Provide the [X, Y] coordinate of the cell's center where the given text is located.  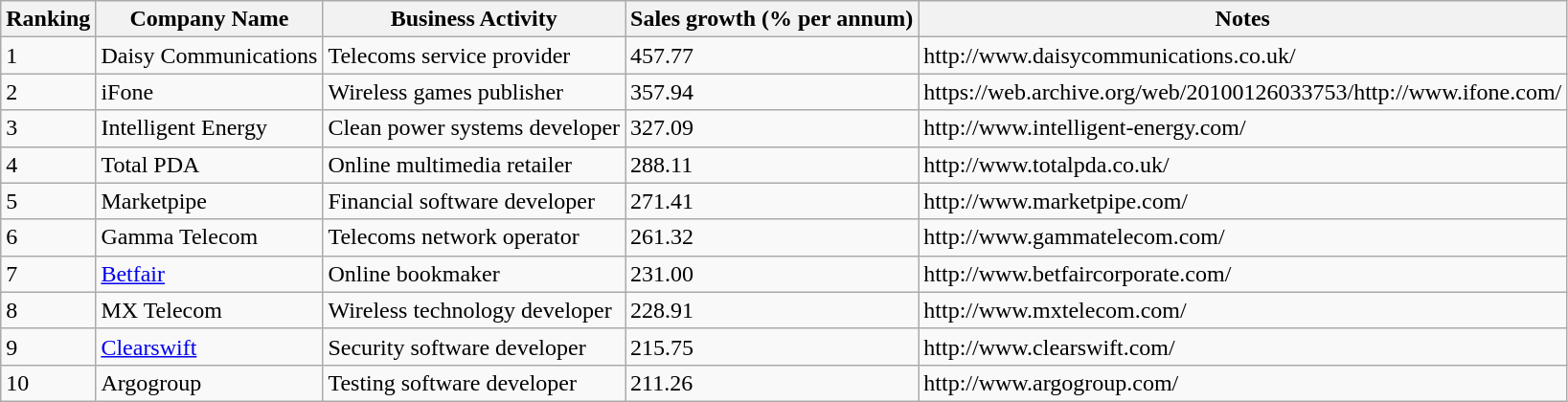
Business Activity [474, 19]
4 [48, 165]
http://www.betfaircorporate.com/ [1243, 274]
http://www.mxtelecom.com/ [1243, 310]
3 [48, 128]
Clean power systems developer [474, 128]
Testing software developer [474, 383]
http://www.daisycommunications.co.uk/ [1243, 56]
http://www.intelligent-energy.com/ [1243, 128]
8 [48, 310]
228.91 [772, 310]
Sales growth (% per annum) [772, 19]
Marketpipe [209, 201]
Argogroup [209, 383]
Intelligent Energy [209, 128]
Wireless technology developer [474, 310]
Notes [1243, 19]
Gamma Telecom [209, 237]
iFone [209, 92]
271.41 [772, 201]
9 [48, 346]
Online multimedia retailer [474, 165]
1 [48, 56]
Wireless games publisher [474, 92]
327.09 [772, 128]
Clearswift [209, 346]
Betfair [209, 274]
Total PDA [209, 165]
http://www.totalpda.co.uk/ [1243, 165]
5 [48, 201]
261.32 [772, 237]
Online bookmaker [474, 274]
http://www.marketpipe.com/ [1243, 201]
211.26 [772, 383]
Telecoms network operator [474, 237]
357.94 [772, 92]
https://web.archive.org/web/20100126033753/http://www.ifone.com/ [1243, 92]
457.77 [772, 56]
2 [48, 92]
Company Name [209, 19]
http://www.gammatelecom.com/ [1243, 237]
Daisy Communications [209, 56]
MX Telecom [209, 310]
Ranking [48, 19]
http://www.clearswift.com/ [1243, 346]
Financial software developer [474, 201]
Telecoms service provider [474, 56]
215.75 [772, 346]
http://www.argogroup.com/ [1243, 383]
7 [48, 274]
Security software developer [474, 346]
231.00 [772, 274]
6 [48, 237]
288.11 [772, 165]
10 [48, 383]
